Provide the [X, Y] coordinate of the cell's center where the given text is located.  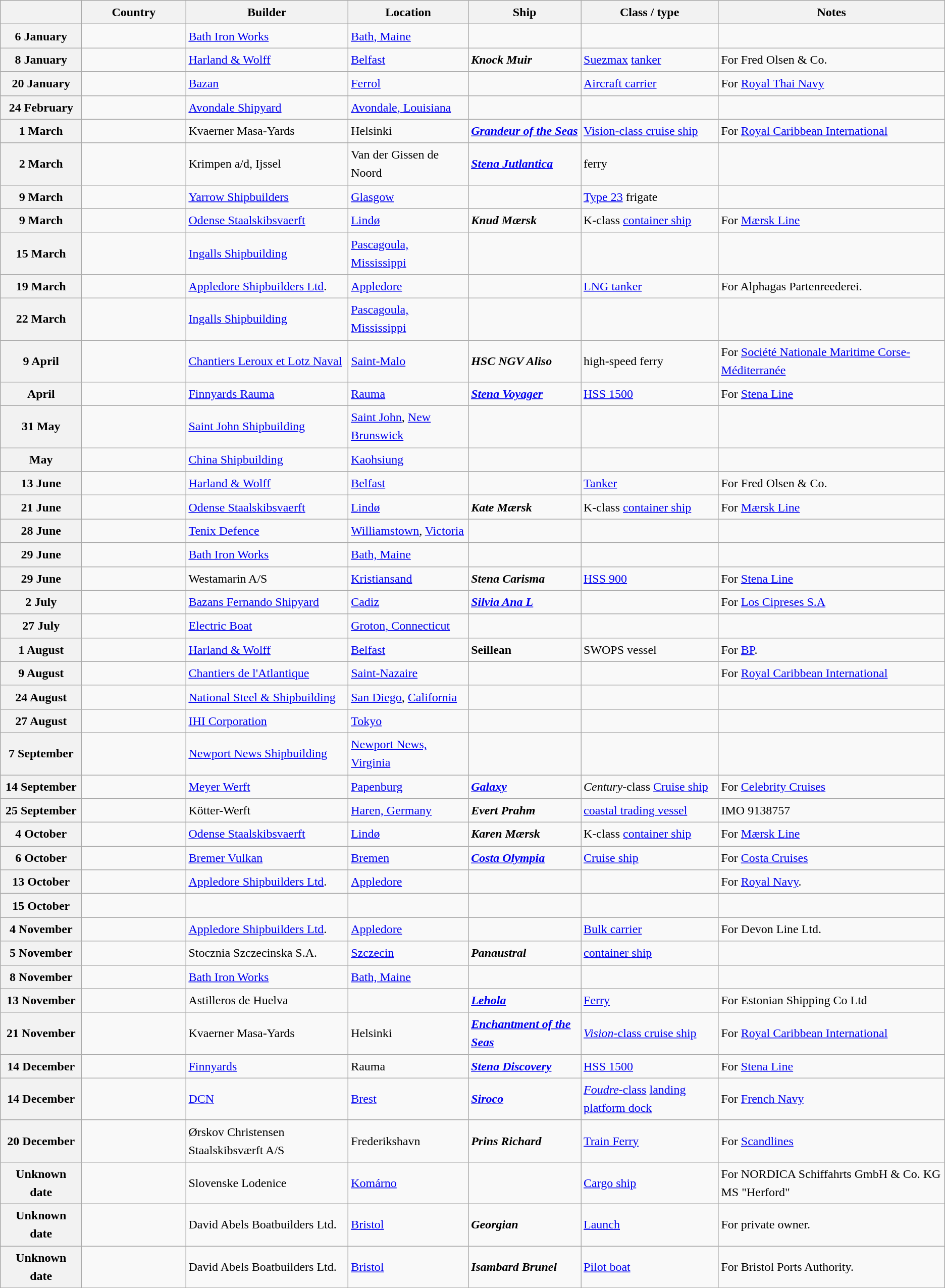
LNG tanker [649, 286]
Type 23 frigate [649, 197]
Ship [525, 12]
For BP. [831, 649]
Stena Jutlantica [525, 164]
For NORDICA Schiffahrts GmbH & Co. KG MS "Herford" [831, 1182]
Bremen [408, 858]
15 October [41, 906]
For Los Cipreses S.A [831, 602]
Yarrow Shipbuilders [267, 197]
Van der Gissen de Noord [408, 164]
Lehola [525, 1001]
Chantiers de l'Atlantique [267, 674]
Ørskov Christensen Staalskibsværft A/S [267, 1141]
Electric Boat [267, 626]
Location [408, 12]
Stena Voyager [525, 394]
1 March [41, 131]
31 May [41, 427]
Cargo ship [649, 1182]
24 August [41, 697]
IMO 9138757 [831, 811]
19 March [41, 286]
Cadiz [408, 602]
27 July [41, 626]
9 August [41, 674]
For Royal Thai Navy [831, 84]
Groton, Connecticut [408, 626]
Builder [267, 12]
Stena Carisma [525, 579]
Avondale Shipyard [267, 107]
Haren, Germany [408, 811]
Finnyards Rauma [267, 394]
coastal trading vessel [649, 811]
Frederikshavn [408, 1141]
28 June [41, 531]
13 November [41, 1001]
Grandeur of the Seas [525, 131]
13 June [41, 484]
Seillean [525, 649]
Tanker [649, 484]
2 July [41, 602]
Papenburg [408, 787]
Saint-Malo [408, 362]
Szczecin [408, 953]
Evert Prahm [525, 811]
Glasgow [408, 197]
6 October [41, 858]
Saint-Nazaire [408, 674]
For Estonian Shipping Co Ltd [831, 1001]
Class / type [649, 12]
For Bristol Ports Authority. [831, 1267]
HSS 900 [649, 579]
For Celebrity Cruises [831, 787]
April [41, 394]
8 November [41, 976]
5 November [41, 953]
9 April [41, 362]
Foudre-class landing platform dock [649, 1099]
Westamarin A/S [267, 579]
Panaustral [525, 953]
13 October [41, 882]
Train Ferry [649, 1141]
20 January [41, 84]
For Devon Line Ltd. [831, 929]
4 November [41, 929]
Knock Muir [525, 60]
HSC NGV Aliso [525, 362]
high-speed ferry [649, 362]
7 September [41, 753]
24 February [41, 107]
For French Navy [831, 1099]
14 September [41, 787]
Kristiansand [408, 579]
Cruise ship [649, 858]
Astilleros de Huelva [267, 1001]
Meyer Werft [267, 787]
Williamstown, Victoria [408, 531]
Isambard Brunel [525, 1267]
For Alphagas Partenreederei. [831, 286]
Century-class Cruise ship [649, 787]
ferry [649, 164]
Saint John Shipbuilding [267, 427]
Galaxy [525, 787]
Launch [649, 1225]
Suezmax tanker [649, 60]
container ship [649, 953]
Saint John, New Brunswick [408, 427]
4 October [41, 834]
Avondale, Louisiana [408, 107]
15 March [41, 253]
Newport News Shipbuilding [267, 753]
Kötter-Werft [267, 811]
DCN [267, 1099]
San Diego, California [408, 697]
For private owner. [831, 1225]
2 March [41, 164]
Aircraft carrier [649, 84]
Ferrol [408, 84]
22 March [41, 319]
SWOPS vessel [649, 649]
Country [134, 12]
Finnyards [267, 1066]
For Royal Navy. [831, 882]
Brest [408, 1099]
Knud Mærsk [525, 220]
China Shipbuilding [267, 459]
National Steel & Shipbuilding [267, 697]
Kate Mærsk [525, 507]
Kaohsiung [408, 459]
Tokyo [408, 721]
Bazans Fernando Shipyard [267, 602]
For Costa Cruises [831, 858]
8 January [41, 60]
Chantiers Leroux et Lotz Naval [267, 362]
Siroco [525, 1099]
20 December [41, 1141]
Newport News, Virginia [408, 753]
Bazan [267, 84]
Georgian [525, 1225]
Krimpen a/d, Ijssel [267, 164]
Stena Discovery [525, 1066]
For Société Nationale Maritime Corse-Méditerranée [831, 362]
Bulk carrier [649, 929]
IHI Corporation [267, 721]
Komárno [408, 1182]
21 June [41, 507]
6 January [41, 36]
Enchantment of the Seas [525, 1033]
25 September [41, 811]
Bremer Vulkan [267, 858]
Slovenske Lodenice [267, 1182]
Prins Richard [525, 1141]
Notes [831, 12]
Ferry [649, 1001]
Pilot boat [649, 1267]
Stocznia Szczecinska S.A. [267, 953]
27 August [41, 721]
Karen Mærsk [525, 834]
Silvia Ana L [525, 602]
May [41, 459]
Costa Olympia [525, 858]
1 August [41, 649]
Tenix Defence [267, 531]
For Scandlines [831, 1141]
21 November [41, 1033]
